Pinpoint the cell where the given text exists, returning its [x, y] midpoint coordinate. 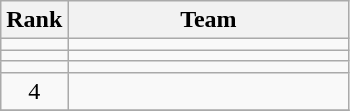
Rank [34, 20]
4 [34, 91]
Team [208, 20]
